Capture the cell that displays the provided text and extract its (X, Y) central coordinate. 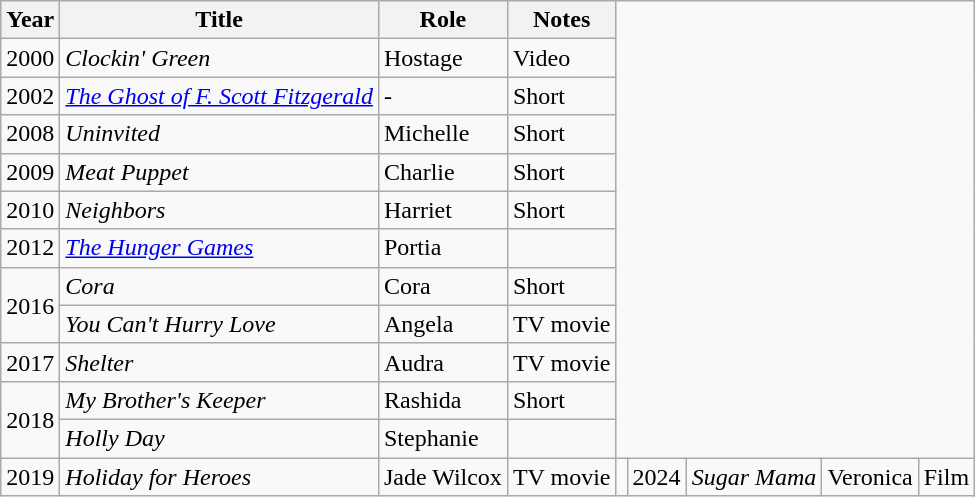
- (442, 96)
2000 (30, 58)
2024 (656, 477)
Sugar Mama (754, 477)
Audra (442, 362)
Shelter (220, 362)
Uninvited (220, 134)
Video (562, 58)
Meat Puppet (220, 172)
2018 (30, 419)
2008 (30, 134)
Charlie (442, 172)
The Ghost of F. Scott Fitzgerald (220, 96)
Title (220, 20)
2019 (30, 477)
Neighbors (220, 210)
You Can't Hurry Love (220, 324)
Hostage (442, 58)
2010 (30, 210)
Stephanie (442, 438)
Portia (442, 248)
2017 (30, 362)
Film (946, 477)
Notes (562, 20)
Veronica (870, 477)
Michelle (442, 134)
My Brother's Keeper (220, 400)
Year (30, 20)
2012 (30, 248)
Rashida (442, 400)
The Hunger Games (220, 248)
Role (442, 20)
2016 (30, 305)
Holiday for Heroes (220, 477)
Holly Day (220, 438)
Jade Wilcox (442, 477)
2009 (30, 172)
2002 (30, 96)
Harriet (442, 210)
Clockin' Green (220, 58)
Angela (442, 324)
